Detect which cell encompasses the target text, then output its (X, Y) center coordinate. 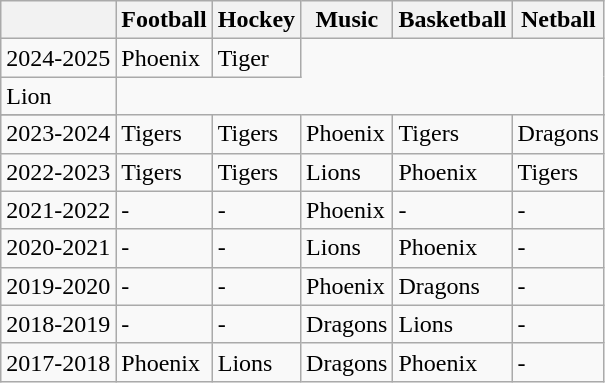
Netball (558, 20)
Basketball (452, 20)
2021-2022 (58, 210)
2024-2025 (58, 58)
2019-2020 (58, 286)
2022-2023 (58, 172)
Tiger (256, 58)
2017-2018 (58, 362)
2018-2019 (58, 324)
Lion (58, 96)
Music (347, 20)
Hockey (256, 20)
2023-2024 (58, 134)
Football (164, 20)
2020-2021 (58, 248)
